Find where the given text appears and provide that cell's center as [x, y] coordinate. 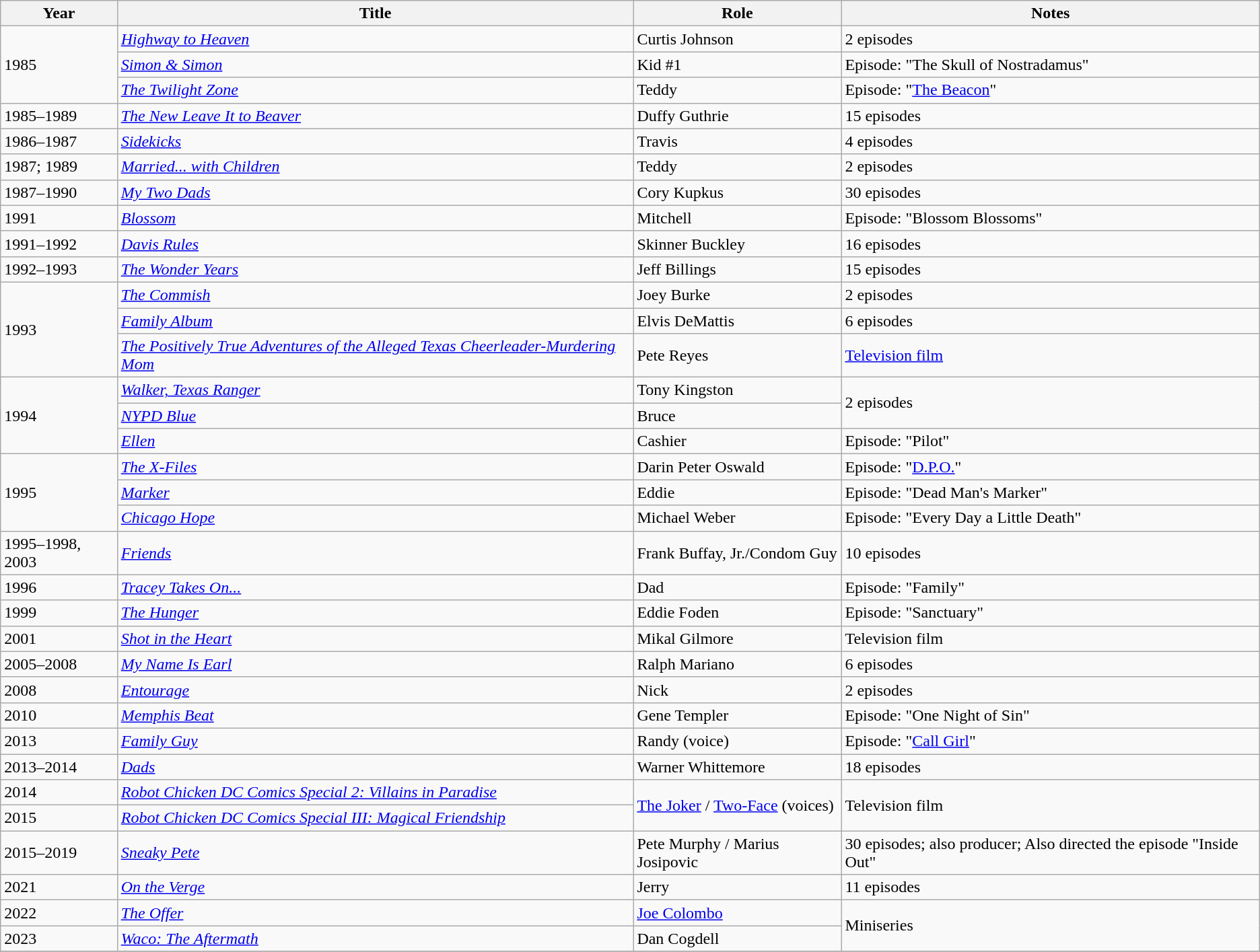
Pete Murphy / Marius Josipovic [738, 853]
The Hunger [376, 613]
Davis Rules [376, 244]
1995 [59, 492]
Elvis DeMattis [738, 321]
Episode: "Dead Man's Marker" [1050, 492]
Dads [376, 766]
Miniseries [1050, 926]
2015 [59, 818]
Travis [738, 141]
Kid #1 [738, 65]
Episode: "Call Girl" [1050, 741]
Eddie [738, 492]
Tony Kingston [738, 390]
Episode: "Blossom Blossoms" [1050, 218]
The Offer [376, 913]
The X-Files [376, 467]
The Wonder Years [376, 269]
Cory Kupkus [738, 192]
Episode: "Sanctuary" [1050, 613]
Nick [738, 690]
1987–1990 [59, 192]
Curtis Johnson [738, 39]
Pete Reyes [738, 355]
My Two Dads [376, 192]
Skinner Buckley [738, 244]
Tracey Takes On... [376, 587]
18 episodes [1050, 766]
Mitchell [738, 218]
1994 [59, 416]
Notes [1050, 13]
Dan Cogdell [738, 939]
Robot Chicken DC Comics Special III: Magical Friendship [376, 818]
Duffy Guthrie [738, 116]
The Positively True Adventures of the Alleged Texas Cheerleader-Murdering Mom [376, 355]
2023 [59, 939]
Shot in the Heart [376, 638]
1996 [59, 587]
Cashier [738, 441]
Friends [376, 553]
Chicago Hope [376, 518]
Highway to Heaven [376, 39]
1993 [59, 330]
10 episodes [1050, 553]
The Commish [376, 295]
My Name Is Earl [376, 664]
Joe Colombo [738, 913]
Episode: "One Night of Sin" [1050, 715]
Robot Chicken DC Comics Special 2: Villains in Paradise [376, 793]
30 episodes; also producer; Also directed the episode "Inside Out" [1050, 853]
Memphis Beat [376, 715]
2008 [59, 690]
Episode: "D.P.O." [1050, 467]
1991–1992 [59, 244]
Family Guy [376, 741]
Randy (voice) [738, 741]
Year [59, 13]
Sneaky Pete [376, 853]
Darin Peter Oswald [738, 467]
Sidekicks [376, 141]
Married... with Children [376, 167]
Ellen [376, 441]
11 episodes [1050, 887]
Role [738, 13]
2001 [59, 638]
Walker, Texas Ranger [376, 390]
2013–2014 [59, 766]
Episode: "Pilot" [1050, 441]
Dad [738, 587]
Eddie Foden [738, 613]
On the Verge [376, 887]
1987; 1989 [59, 167]
2013 [59, 741]
1991 [59, 218]
Bruce [738, 416]
2022 [59, 913]
1995–1998, 2003 [59, 553]
Gene Templer [738, 715]
Waco: The Aftermath [376, 939]
Warner Whittemore [738, 766]
2021 [59, 887]
Family Album [376, 321]
Ralph Mariano [738, 664]
1985–1989 [59, 116]
The Joker / Two-Face (voices) [738, 805]
Joey Burke [738, 295]
Jerry [738, 887]
Episode: "The Beacon" [1050, 90]
Episode: "The Skull of Nostradamus" [1050, 65]
The Twilight Zone [376, 90]
1986–1987 [59, 141]
2005–2008 [59, 664]
Episode: "Every Day a Little Death" [1050, 518]
1985 [59, 65]
1999 [59, 613]
Jeff Billings [738, 269]
Entourage [376, 690]
Marker [376, 492]
Blossom [376, 218]
Title [376, 13]
2010 [59, 715]
16 episodes [1050, 244]
2015–2019 [59, 853]
2014 [59, 793]
Episode: "Family" [1050, 587]
The New Leave It to Beaver [376, 116]
Mikal Gilmore [738, 638]
4 episodes [1050, 141]
Michael Weber [738, 518]
30 episodes [1050, 192]
NYPD Blue [376, 416]
Simon & Simon [376, 65]
1992–1993 [59, 269]
Frank Buffay, Jr./Condom Guy [738, 553]
